Provide the [X, Y] coordinate of the cell's center where the given text is located.  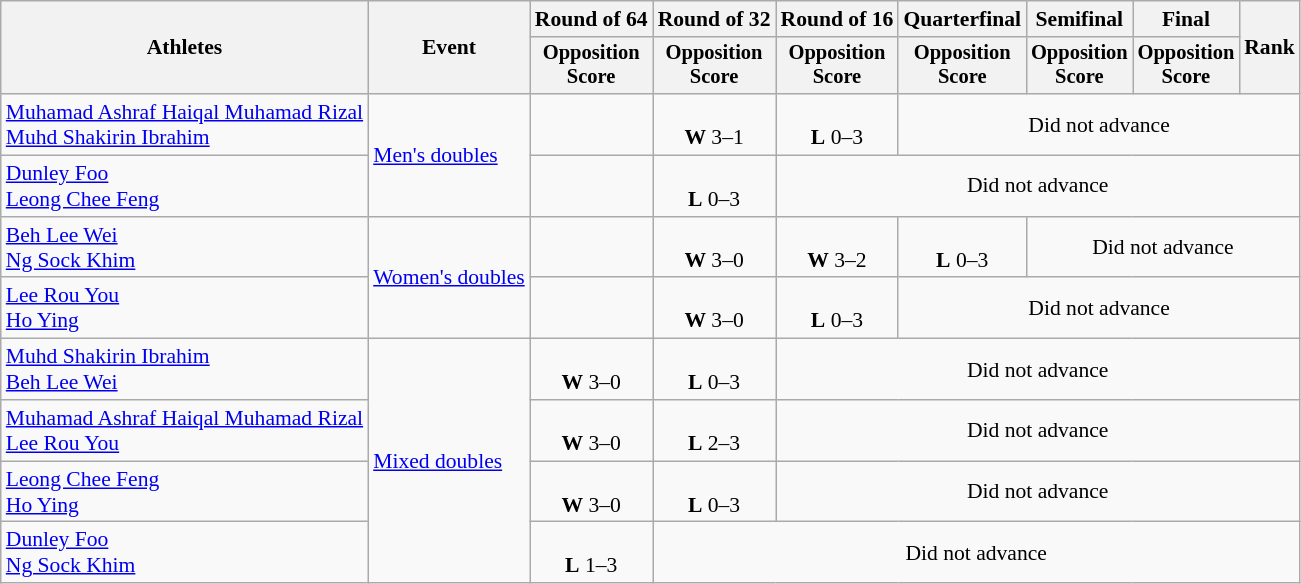
Round of 32 [714, 19]
Beh Lee WeiNg Sock Khim [184, 248]
L 1–3 [592, 552]
Mixed doubles [449, 461]
Event [449, 48]
Athletes [184, 48]
Rank [1270, 48]
W 3–2 [838, 248]
Round of 64 [592, 19]
Quarterfinal [962, 19]
L 2–3 [714, 430]
Dunley FooLeong Chee Feng [184, 186]
Lee Rou YouHo Ying [184, 308]
Leong Chee FengHo Ying [184, 492]
W 3–1 [714, 124]
Muhamad Ashraf Haiqal Muhamad RizalMuhd Shakirin Ibrahim [184, 124]
Women's doubles [449, 278]
Semifinal [1080, 19]
Muhd Shakirin IbrahimBeh Lee Wei [184, 370]
Final [1186, 19]
Dunley FooNg Sock Khim [184, 552]
Men's doubles [449, 155]
Muhamad Ashraf Haiqal Muhamad RizalLee Rou You [184, 430]
Round of 16 [838, 19]
